Detect which cell encompasses the target text, then output its (X, Y) center coordinate. 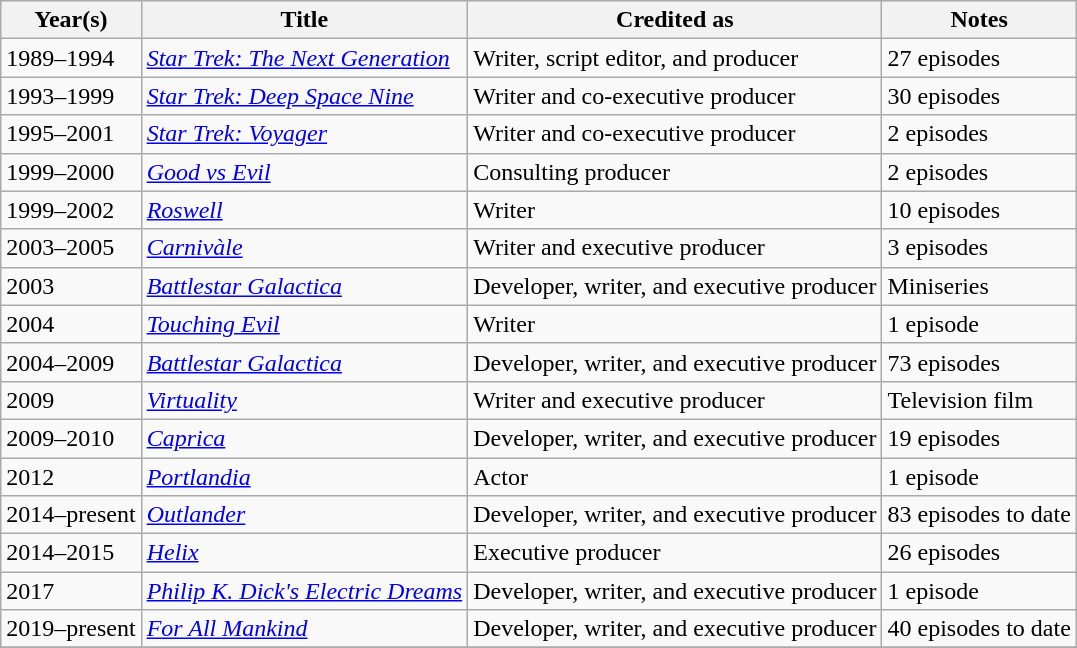
2003–2005 (71, 248)
2009 (71, 400)
1999–2000 (71, 172)
2004 (71, 324)
2009–2010 (71, 438)
27 episodes (979, 58)
Touching Evil (304, 324)
2004–2009 (71, 362)
3 episodes (979, 248)
Good vs Evil (304, 172)
19 episodes (979, 438)
1999–2002 (71, 210)
Star Trek: Deep Space Nine (304, 96)
Helix (304, 553)
30 episodes (979, 96)
Portlandia (304, 477)
For All Mankind (304, 629)
10 episodes (979, 210)
Writer, script editor, and producer (675, 58)
Philip K. Dick's Electric Dreams (304, 591)
2014–2015 (71, 553)
Roswell (304, 210)
2003 (71, 286)
Caprica (304, 438)
1989–1994 (71, 58)
Credited as (675, 20)
Carnivàle (304, 248)
Virtuality (304, 400)
Outlander (304, 515)
40 episodes to date (979, 629)
Notes (979, 20)
73 episodes (979, 362)
83 episodes to date (979, 515)
Executive producer (675, 553)
2014–present (71, 515)
Actor (675, 477)
Title (304, 20)
Miniseries (979, 286)
Year(s) (71, 20)
Star Trek: The Next Generation (304, 58)
2017 (71, 591)
26 episodes (979, 553)
1995–2001 (71, 134)
2012 (71, 477)
Star Trek: Voyager (304, 134)
1993–1999 (71, 96)
2019–present (71, 629)
Television film (979, 400)
Consulting producer (675, 172)
